Detect which cell encompasses the target text, then output its (x, y) center coordinate. 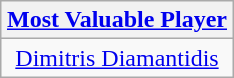
Dimitris Diamantidis (116, 58)
Most Valuable Player (116, 20)
